Provide the [x, y] coordinate of the cell's center where the given text is located.  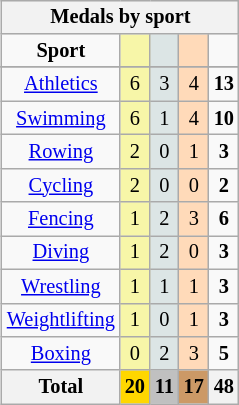
Boxing [61, 354]
Swimming [61, 118]
5 [224, 354]
Weightlifting [61, 320]
13 [224, 84]
Fencing [61, 219]
Medals by sport [120, 17]
11 [164, 387]
Total [61, 387]
Cycling [61, 185]
20 [135, 387]
Diving [61, 253]
17 [194, 387]
10 [224, 118]
Athletics [61, 84]
48 [224, 387]
Wrestling [61, 286]
Sport [61, 51]
Rowing [61, 152]
